Locate the cell with the specified text and output its [x, y] center coordinate. 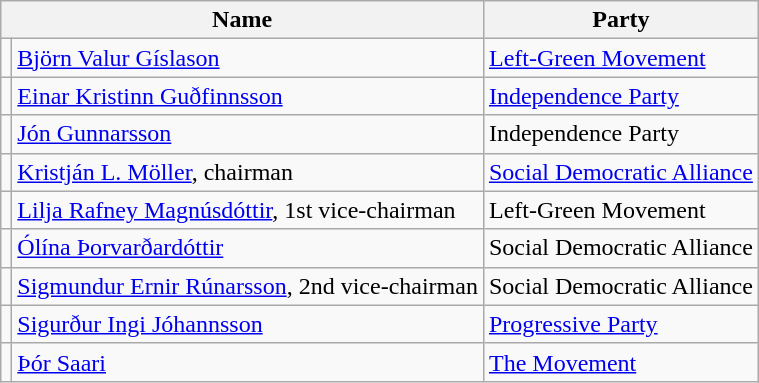
Björn Valur Gíslason [248, 58]
The Movement [620, 362]
Þór Saari [248, 362]
Kristján L. Möller, chairman [248, 172]
Einar Kristinn Guðfinnsson [248, 96]
Lilja Rafney Magnúsdóttir, 1st vice-chairman [248, 210]
Name [242, 20]
Ólína Þorvarðardóttir [248, 248]
Party [620, 20]
Sigurður Ingi Jóhannsson [248, 324]
Sigmundur Ernir Rúnarsson, 2nd vice-chairman [248, 286]
Jón Gunnarsson [248, 134]
Progressive Party [620, 324]
